Output the [X, Y] coordinate of the center of the cell containing the given text.  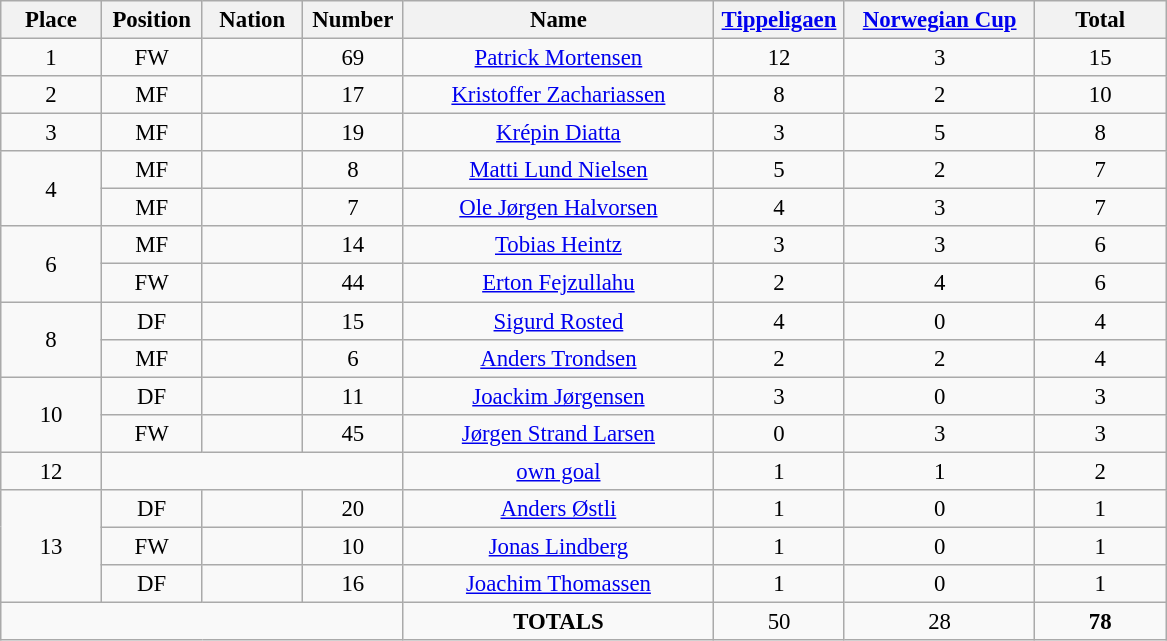
Total [1100, 20]
Tobias Heintz [558, 245]
Ole Jørgen Halvorsen [558, 208]
20 [354, 509]
45 [354, 433]
16 [354, 584]
own goal [558, 471]
28 [940, 621]
13 [52, 546]
78 [1100, 621]
Place [52, 20]
Krépin Diatta [558, 133]
Jonas Lindberg [558, 546]
44 [354, 283]
Nation [252, 20]
50 [780, 621]
Position [152, 20]
Anders Trondsen [558, 358]
14 [354, 245]
Sigurd Rosted [558, 321]
Erton Fejzullahu [558, 283]
Number [354, 20]
Name [558, 20]
Tippeligaen [780, 20]
69 [354, 58]
Matti Lund Nielsen [558, 170]
Norwegian Cup [940, 20]
Kristoffer Zachariassen [558, 95]
TOTALS [558, 621]
Jørgen Strand Larsen [558, 433]
Patrick Mortensen [558, 58]
11 [354, 396]
Joackim Jørgensen [558, 396]
Anders Østli [558, 509]
19 [354, 133]
17 [354, 95]
Joachim Thomassen [558, 584]
